Pinpoint the cell where the given text exists, returning its [x, y] midpoint coordinate. 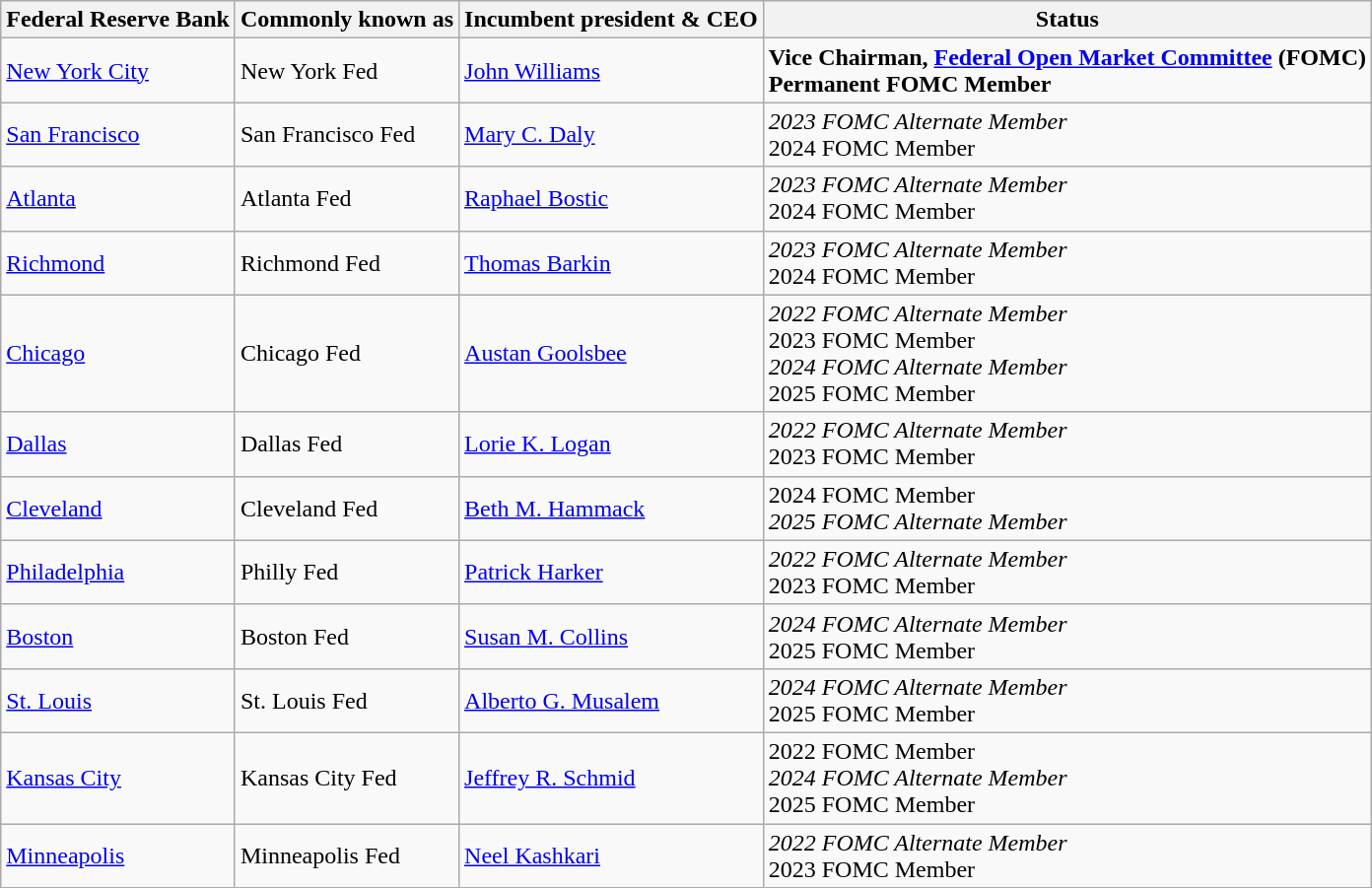
Richmond Fed [347, 262]
New York Fed [347, 71]
Patrick Harker [611, 572]
Susan M. Collins [611, 637]
Mary C. Daly [611, 134]
St. Louis [118, 700]
Minneapolis Fed [347, 855]
Chicago [118, 353]
Federal Reserve Bank [118, 20]
Incumbent president & CEO [611, 20]
Vice Chairman, Federal Open Market Committee (FOMC)Permanent FOMC Member [1066, 71]
Neel Kashkari [611, 855]
Philly Fed [347, 572]
Cleveland [118, 509]
Austan Goolsbee [611, 353]
Alberto G. Musalem [611, 700]
St. Louis Fed [347, 700]
Raphael Bostic [611, 199]
Minneapolis [118, 855]
Commonly known as [347, 20]
2022 FOMC Alternate Member2023 FOMC Member2024 FOMC Alternate Member2025 FOMC Member [1066, 353]
Lorie K. Logan [611, 444]
Boston Fed [347, 637]
Kansas City [118, 778]
Boston [118, 637]
Status [1066, 20]
Chicago Fed [347, 353]
San Francisco [118, 134]
New York City [118, 71]
John Williams [611, 71]
Atlanta Fed [347, 199]
2024 FOMC Member2025 FOMC Alternate Member [1066, 509]
Cleveland Fed [347, 509]
Dallas [118, 444]
2022 FOMC Member2024 FOMC Alternate Member2025 FOMC Member [1066, 778]
Beth M. Hammack [611, 509]
Kansas City Fed [347, 778]
Philadelphia [118, 572]
Jeffrey R. Schmid [611, 778]
Richmond [118, 262]
Thomas Barkin [611, 262]
Atlanta [118, 199]
San Francisco Fed [347, 134]
Dallas Fed [347, 444]
